Find where the given text appears and provide that cell's center as (X, Y) coordinate. 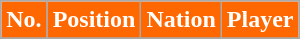
Player (260, 20)
Position (94, 20)
Nation (181, 20)
No. (24, 20)
